Identify which cell holds the provided text, then report its [X, Y] central coordinate. 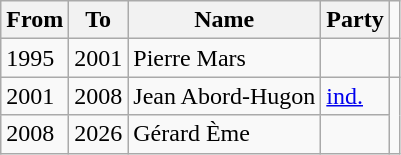
2026 [98, 134]
ind. [355, 96]
To [98, 20]
From [35, 20]
Jean Abord-Hugon [224, 96]
Name [224, 20]
Pierre Mars [224, 58]
Gérard Ème [224, 134]
Party [355, 20]
1995 [35, 58]
